Determine the [x, y] coordinate at the center of the cell enclosing the given text.  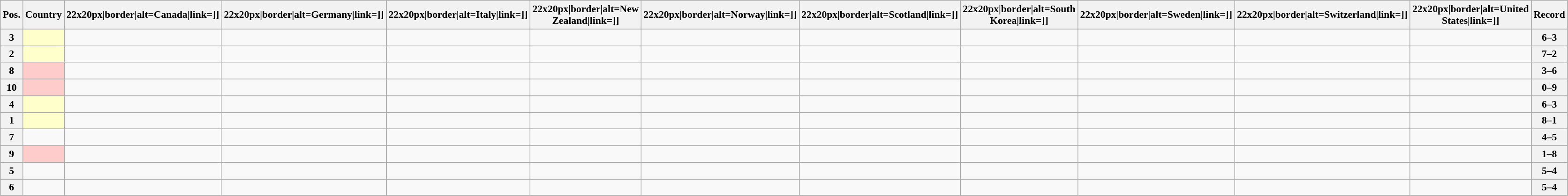
22x20px|border|alt=Norway|link=]] [720, 15]
22x20px|border|alt=South Korea|link=]] [1019, 15]
4–5 [1549, 138]
7–2 [1549, 54]
22x20px|border|alt=Canada|link=]] [143, 15]
1 [12, 121]
9 [12, 154]
4 [12, 104]
0–9 [1549, 87]
22x20px|border|alt=Sweden|link=]] [1156, 15]
22x20px|border|alt=Switzerland|link=]] [1322, 15]
22x20px|border|alt=Scotland|link=]] [880, 15]
22x20px|border|alt=New Zealand|link=]] [585, 15]
22x20px|border|alt=Germany|link=]] [304, 15]
10 [12, 87]
8 [12, 71]
8–1 [1549, 121]
3 [12, 37]
22x20px|border|alt=Italy|link=]] [459, 15]
7 [12, 138]
Pos. [12, 15]
3–6 [1549, 71]
22x20px|border|alt=United States|link=]] [1470, 15]
5 [12, 171]
2 [12, 54]
1–8 [1549, 154]
Country [44, 15]
Record [1549, 15]
6 [12, 188]
